From the cell containing the given text, extract its center point as (X, Y) coordinate. 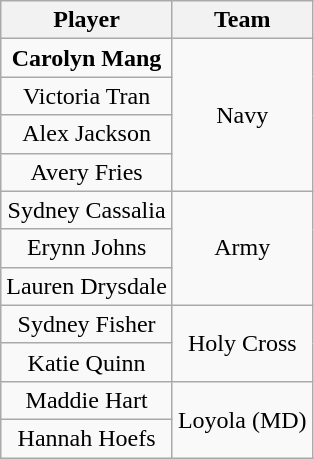
Sydney Fisher (87, 324)
Navy (242, 115)
Sydney Cassalia (87, 210)
Avery Fries (87, 172)
Carolyn Mang (87, 58)
Maddie Hart (87, 400)
Player (87, 20)
Army (242, 248)
Loyola (MD) (242, 419)
Victoria Tran (87, 96)
Hannah Hoefs (87, 438)
Katie Quinn (87, 362)
Lauren Drysdale (87, 286)
Holy Cross (242, 343)
Team (242, 20)
Alex Jackson (87, 134)
Erynn Johns (87, 248)
